Detect which cell encompasses the target text, then output its [X, Y] center coordinate. 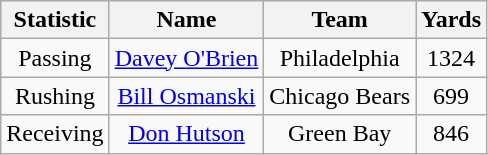
Passing [55, 58]
846 [452, 134]
699 [452, 96]
Receiving [55, 134]
Chicago Bears [340, 96]
Green Bay [340, 134]
Name [186, 20]
Davey O'Brien [186, 58]
Rushing [55, 96]
Philadelphia [340, 58]
Bill Osmanski [186, 96]
Team [340, 20]
1324 [452, 58]
Don Hutson [186, 134]
Yards [452, 20]
Statistic [55, 20]
